Identify which cell holds the provided text, then report its [x, y] central coordinate. 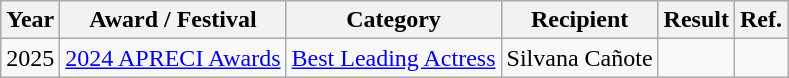
2024 APRECI Awards [173, 58]
Recipient [580, 20]
Silvana Cañote [580, 58]
Best Leading Actress [394, 58]
Award / Festival [173, 20]
2025 [30, 58]
Year [30, 20]
Result [696, 20]
Ref. [760, 20]
Category [394, 20]
